Extract the (X, Y) coordinate from the center of the cell holding the provided text.  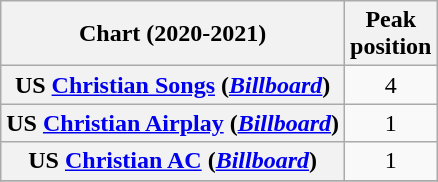
US Christian Airplay (Billboard) (173, 123)
Chart (2020-2021) (173, 34)
US Christian Songs (Billboard) (173, 85)
4 (391, 85)
US Christian AC (Billboard) (173, 161)
Peak position (391, 34)
